From the cell containing the given text, extract its center point as (X, Y) coordinate. 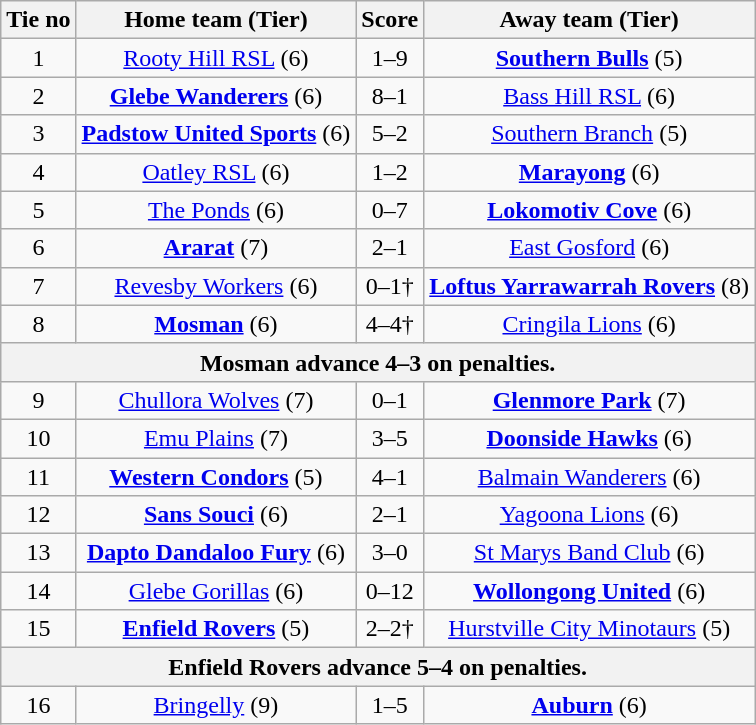
0–7 (390, 210)
Western Condors (5) (216, 477)
Marayong (6) (590, 172)
Rooty Hill RSL (6) (216, 58)
Emu Plains (7) (216, 438)
Enfield Rovers (5) (216, 629)
1–2 (390, 172)
Auburn (6) (590, 705)
St Marys Band Club (6) (590, 553)
11 (38, 477)
East Gosford (6) (590, 248)
1–5 (390, 705)
14 (38, 591)
Southern Branch (5) (590, 134)
1 (38, 58)
Glebe Gorillas (6) (216, 591)
15 (38, 629)
Revesby Workers (6) (216, 286)
3–5 (390, 438)
Mosman (6) (216, 324)
3–0 (390, 553)
Glebe Wanderers (6) (216, 96)
4–1 (390, 477)
2–2† (390, 629)
8–1 (390, 96)
Home team (Tier) (216, 20)
Oatley RSL (6) (216, 172)
Bringelly (9) (216, 705)
1–9 (390, 58)
Balmain Wanderers (6) (590, 477)
9 (38, 400)
5–2 (390, 134)
10 (38, 438)
13 (38, 553)
Cringila Lions (6) (590, 324)
Doonside Hawks (6) (590, 438)
5 (38, 210)
0–1† (390, 286)
4 (38, 172)
Padstow United Sports (6) (216, 134)
7 (38, 286)
Yagoona Lions (6) (590, 515)
The Ponds (6) (216, 210)
Wollongong United (6) (590, 591)
0–12 (390, 591)
Ararat (7) (216, 248)
Chullora Wolves (7) (216, 400)
2 (38, 96)
Lokomotiv Cove (6) (590, 210)
Score (390, 20)
Glenmore Park (7) (590, 400)
Loftus Yarrawarrah Rovers (8) (590, 286)
Hurstville City Minotaurs (5) (590, 629)
16 (38, 705)
4–4† (390, 324)
3 (38, 134)
Mosman advance 4–3 on penalties. (378, 362)
12 (38, 515)
8 (38, 324)
Dapto Dandaloo Fury (6) (216, 553)
Bass Hill RSL (6) (590, 96)
0–1 (390, 400)
Enfield Rovers advance 5–4 on penalties. (378, 667)
Tie no (38, 20)
Southern Bulls (5) (590, 58)
Away team (Tier) (590, 20)
Sans Souci (6) (216, 515)
6 (38, 248)
